Detect which cell encompasses the target text, then output its (x, y) center coordinate. 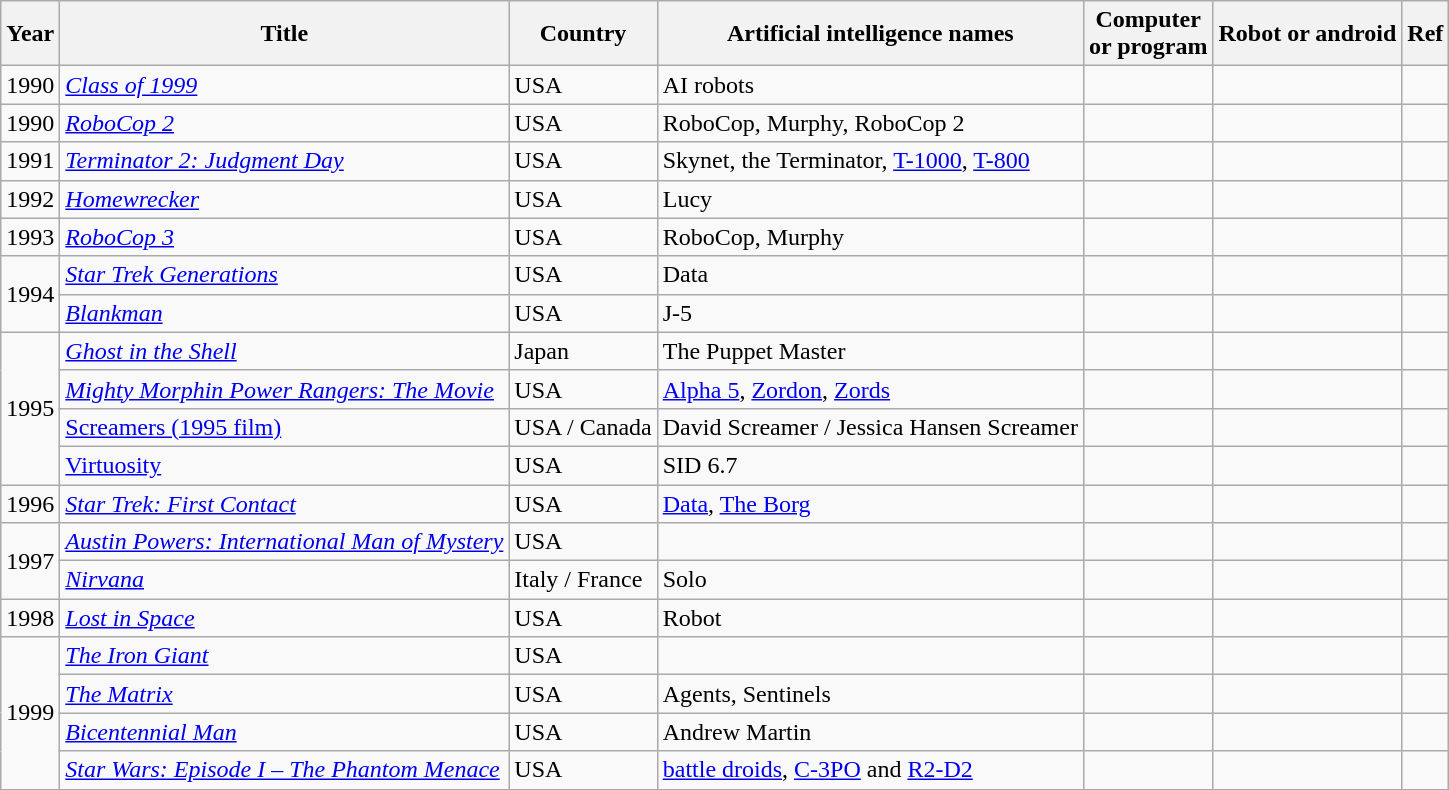
Class of 1999 (284, 85)
1995 (30, 408)
Country (583, 34)
Mighty Morphin Power Rangers: The Movie (284, 389)
1996 (30, 503)
The Iron Giant (284, 656)
Artificial intelligence names (870, 34)
Robot or android (1308, 34)
RoboCop, Murphy (870, 237)
AI robots (870, 85)
Star Trek Generations (284, 275)
The Matrix (284, 694)
Bicentennial Man (284, 732)
Title (284, 34)
1991 (30, 161)
Ghost in the Shell (284, 351)
RoboCop 2 (284, 123)
The Puppet Master (870, 351)
Homewrecker (284, 199)
J-5 (870, 313)
Nirvana (284, 580)
Data (870, 275)
Austin Powers: International Man of Mystery (284, 542)
1994 (30, 294)
Andrew Martin (870, 732)
Virtuosity (284, 465)
Ref (1426, 34)
Lost in Space (284, 618)
Robot (870, 618)
Year (30, 34)
SID 6.7 (870, 465)
Solo (870, 580)
Skynet, the Terminator, T-1000, T-800 (870, 161)
1997 (30, 561)
battle droids, C-3PO and R2-D2 (870, 770)
Agents, Sentinels (870, 694)
1993 (30, 237)
David Screamer / Jessica Hansen Screamer (870, 427)
Alpha 5, Zordon, Zords (870, 389)
USA / Canada (583, 427)
Lucy (870, 199)
Japan (583, 351)
Star Trek: First Contact (284, 503)
Data, The Borg (870, 503)
RoboCop, Murphy, RoboCop 2 (870, 123)
Italy / France (583, 580)
Screamers (1995 film) (284, 427)
RoboCop 3 (284, 237)
1998 (30, 618)
Star Wars: Episode I – The Phantom Menace (284, 770)
1999 (30, 713)
Terminator 2: Judgment Day (284, 161)
1992 (30, 199)
Computeror program (1148, 34)
Blankman (284, 313)
